Return the [x, y] coordinate for the center point of the cell that contains the specified text.  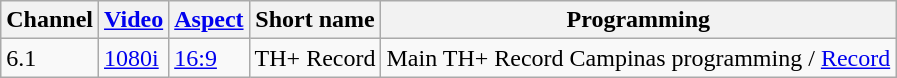
Video [134, 20]
Aspect [209, 20]
Main TH+ Record Campinas programming / Record [638, 58]
Short name [315, 20]
Programming [638, 20]
TH+ Record [315, 58]
16:9 [209, 58]
6.1 [50, 58]
1080i [134, 58]
Channel [50, 20]
